Scan for the cell matching the given text and deliver its (X, Y) coordinate at center. 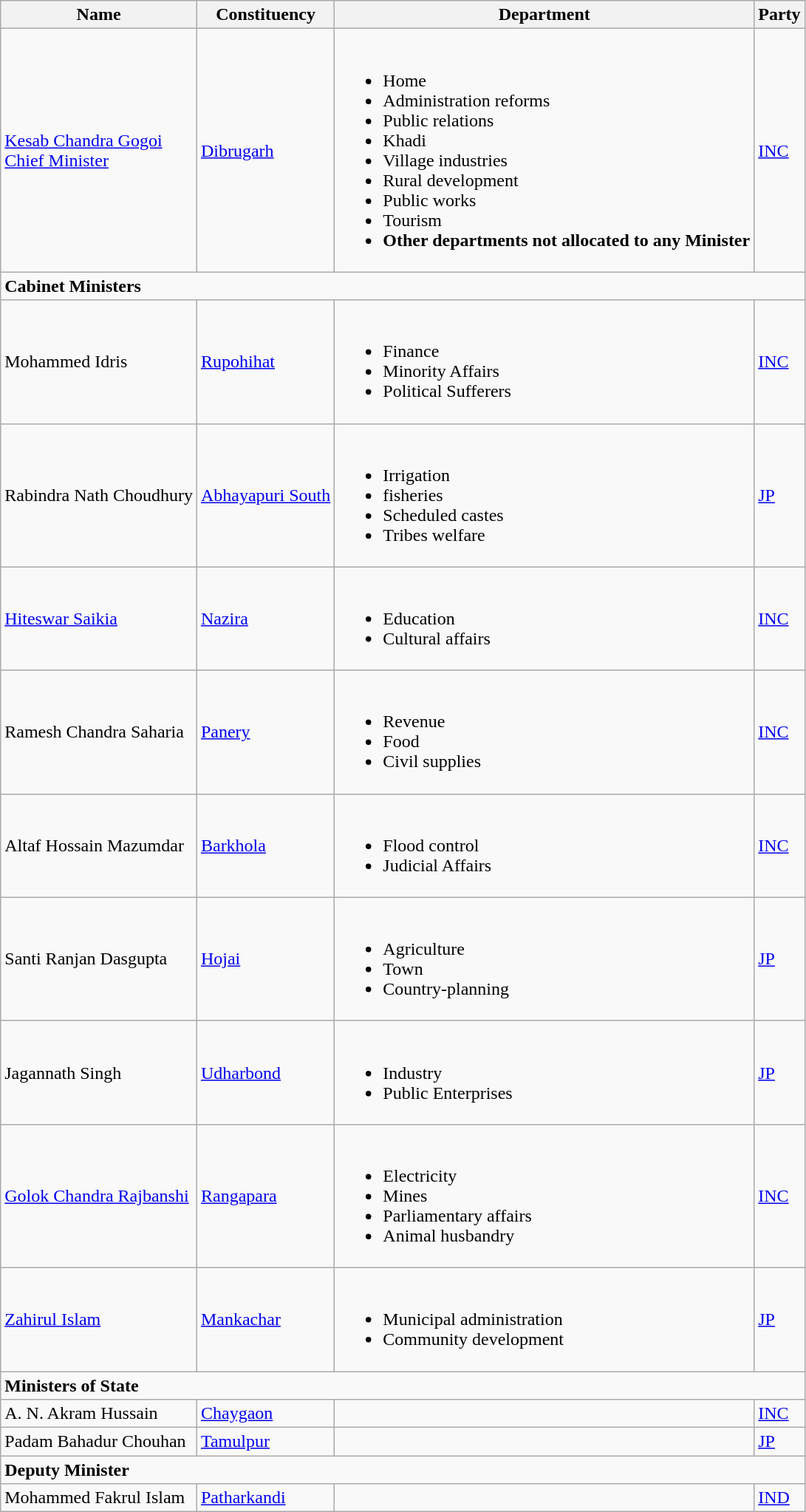
Name (99, 15)
Hiteswar Saikia (99, 619)
Municipal administrationCommunity development (544, 1319)
Hojai (265, 959)
Department (544, 15)
Abhayapuri South (265, 495)
IndustryPublic Enterprises (544, 1072)
Ramesh Chandra Saharia (99, 732)
IND (779, 1498)
RevenueFoodCivil supplies (544, 732)
Jagannath Singh (99, 1072)
Dibrugarh (265, 151)
Mohammed Idris (99, 362)
HomeAdministration reformsPublic relationsKhadiVillage industriesRural developmentPublic worksTourismOther departments not allocated to any Minister (544, 151)
Deputy Minister (403, 1470)
Santi Ranjan Dasgupta (99, 959)
Udharbond (265, 1072)
Mohammed Fakrul Islam (99, 1498)
Rangapara (265, 1196)
Rupohihat (265, 362)
IrrigationfisheriesScheduled castesTribes welfare (544, 495)
Kesab Chandra GogoiChief Minister (99, 151)
Panery (265, 732)
Flood controlJudicial Affairs (544, 845)
Party (779, 15)
Rabindra Nath Choudhury (99, 495)
Altaf Hossain Mazumdar (99, 845)
Mankachar (265, 1319)
Zahirul Islam (99, 1319)
Cabinet Ministers (403, 286)
Tamulpur (265, 1442)
ElectricityMinesParliamentary affairsAnimal husbandry (544, 1196)
Constituency (265, 15)
Chaygaon (265, 1414)
Nazira (265, 619)
Patharkandi (265, 1498)
Barkhola (265, 845)
EducationCultural affairs (544, 619)
Golok Chandra Rajbanshi (99, 1196)
A. N. Akram Hussain (99, 1414)
Padam Bahadur Chouhan (99, 1442)
Ministers of State (403, 1386)
FinanceMinority AffairsPolitical Sufferers (544, 362)
AgricultureTownCountry-planning (544, 959)
